Return (X, Y) of the center of cell containing provided text 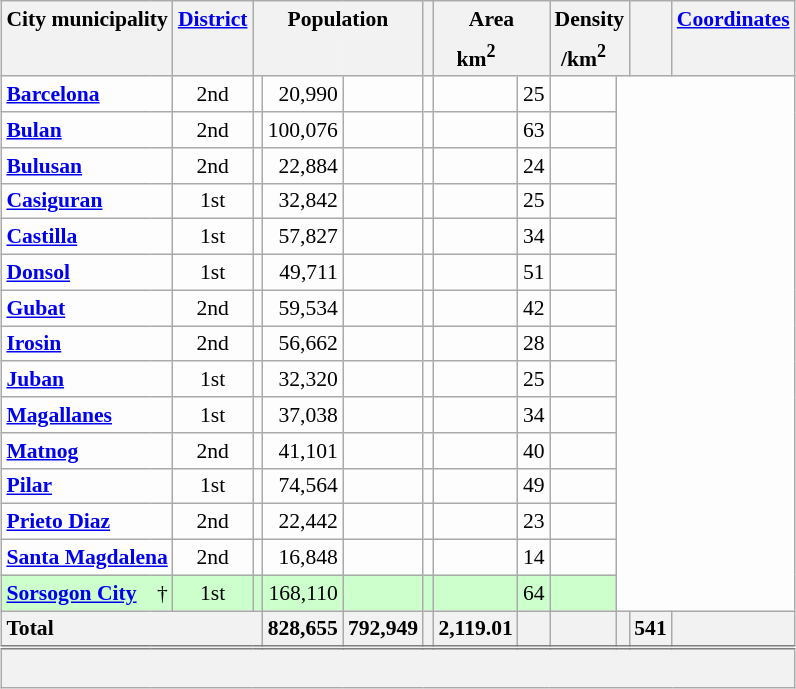
Area (491, 18)
km2 (475, 56)
541 (650, 630)
† (162, 593)
Castilla (86, 237)
Santa Magdalena (86, 557)
Population (338, 18)
28 (534, 344)
22,884 (303, 165)
49,711 (303, 272)
Sorsogon City (76, 593)
57,827 (303, 237)
2,119.01 (475, 630)
16,848 (303, 557)
49 (534, 486)
40 (534, 450)
Pilar (86, 486)
42 (534, 308)
Coordinates (734, 18)
Density (590, 18)
51 (534, 272)
/km2 (584, 56)
Barcelona (86, 94)
37,038 (303, 415)
Prieto Diaz (86, 522)
32,842 (303, 201)
23 (534, 522)
56,662 (303, 344)
Bulan (86, 130)
20,990 (303, 94)
22,442 (303, 522)
64 (534, 593)
74,564 (303, 486)
100,076 (303, 130)
14 (534, 557)
Casiguran (86, 201)
City municipality (86, 18)
Magallanes (86, 415)
828,655 (303, 630)
Gubat (86, 308)
24 (534, 165)
792,949 (383, 630)
Donsol (86, 272)
Juban (86, 379)
168,110 (303, 593)
32,320 (303, 379)
Matnog (86, 450)
Bulusan (86, 165)
59,534 (303, 308)
Total (132, 630)
Irosin (86, 344)
41,101 (303, 450)
District (213, 18)
63 (534, 130)
